Return the (x, y) coordinate for the center point of the cell that contains the specified text.  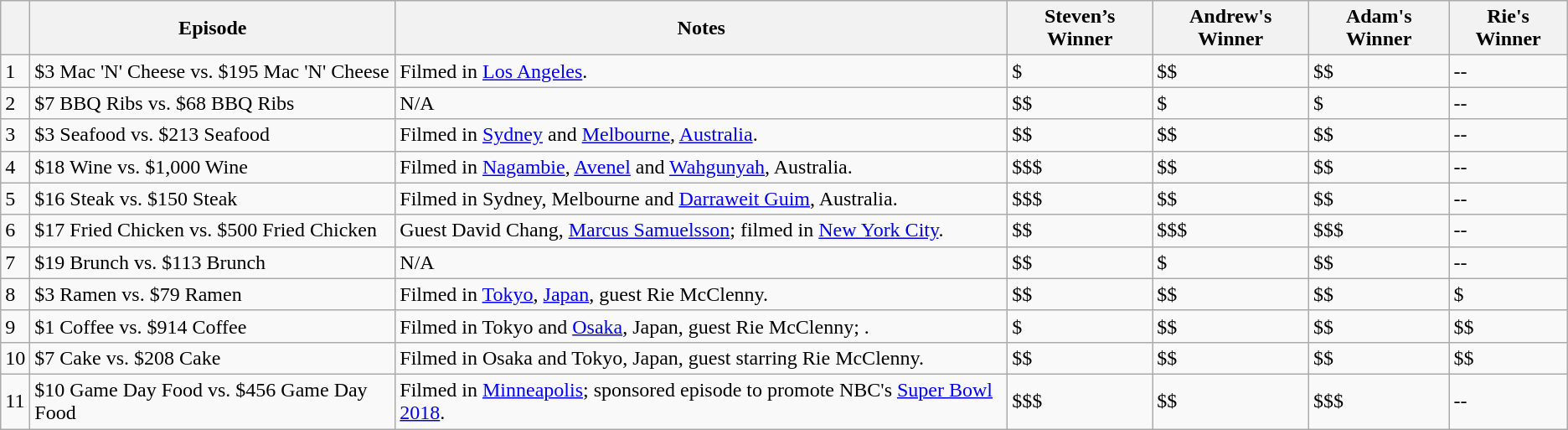
Notes (702, 28)
Filmed in Nagambie, Avenel and Wahgunyah, Australia. (702, 167)
Filmed in Sydney and Melbourne, Australia. (702, 135)
$16 Steak vs. $150 Steak (213, 199)
$7 BBQ Ribs vs. $68 BBQ Ribs (213, 103)
$3 Seafood vs. $213 Seafood (213, 135)
$18 Wine vs. $1,000 Wine (213, 167)
Filmed in Los Angeles. (702, 71)
8 (15, 294)
Filmed in Tokyo, Japan, guest Rie McClenny. (702, 294)
1 (15, 71)
Episode (213, 28)
11 (15, 401)
5 (15, 199)
$3 Ramen vs. $79 Ramen (213, 294)
10 (15, 358)
Filmed in Minneapolis; sponsored episode to promote NBC's Super Bowl 2018. (702, 401)
$1 Coffee vs. $914 Coffee (213, 326)
9 (15, 326)
7 (15, 262)
Filmed in Sydney, Melbourne and Darraweit Guim, Australia. (702, 199)
Filmed in Osaka and Tokyo, Japan, guest starring Rie McClenny. (702, 358)
Steven’s Winner (1081, 28)
Adam's Winner (1379, 28)
3 (15, 135)
4 (15, 167)
6 (15, 231)
$3 Mac 'N' Cheese vs. $195 Mac 'N' Cheese (213, 71)
$10 Game Day Food vs. $456 Game Day Food (213, 401)
Guest David Chang, Marcus Samuelsson; filmed in New York City. (702, 231)
2 (15, 103)
Filmed in Tokyo and Osaka, Japan, guest Rie McClenny; . (702, 326)
Rie's Winner (1508, 28)
$19 Brunch vs. $113 Brunch (213, 262)
$17 Fried Chicken vs. $500 Fried Chicken (213, 231)
$7 Cake vs. $208 Cake (213, 358)
Andrew's Winner (1231, 28)
